Identify which cell holds the provided text, then report its (X, Y) central coordinate. 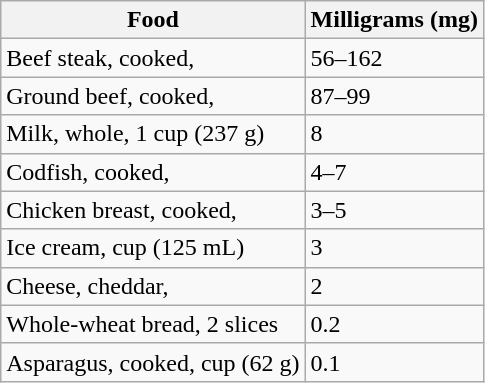
Asparagus, cooked, cup (62 g) (153, 362)
Food (153, 20)
87–99 (394, 96)
Chicken breast, cooked, (153, 210)
3–5 (394, 210)
56–162 (394, 58)
Milligrams (mg) (394, 20)
0.2 (394, 324)
4–7 (394, 172)
0.1 (394, 362)
Ice cream, cup (125 mL) (153, 248)
2 (394, 286)
Whole-wheat bread, 2 slices (153, 324)
Milk, whole, 1 cup (237 g) (153, 134)
8 (394, 134)
Codfish, cooked, (153, 172)
Beef steak, cooked, (153, 58)
3 (394, 248)
Ground beef, cooked, (153, 96)
Cheese, cheddar, (153, 286)
